Identify which cell holds the provided text, then report its (x, y) central coordinate. 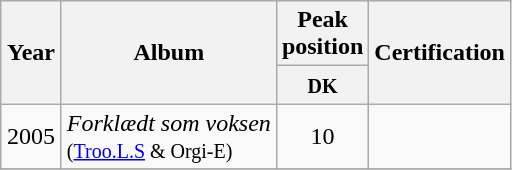
2005 (32, 136)
Album (168, 52)
Peak position (322, 34)
Forklædt som voksen (Troo.L.S & Orgi-E) (168, 136)
Certification (440, 52)
10 (322, 136)
Year (32, 52)
DK (322, 85)
